Pinpoint the cell where the given text exists, returning its (X, Y) midpoint coordinate. 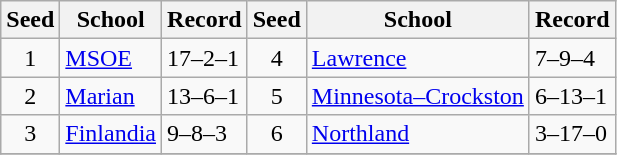
6 (276, 134)
7–9–4 (572, 58)
5 (276, 96)
Lawrence (418, 58)
Marian (111, 96)
17–2–1 (205, 58)
13–6–1 (205, 96)
9–8–3 (205, 134)
1 (30, 58)
Northland (418, 134)
3–17–0 (572, 134)
Minnesota–Crockston (418, 96)
4 (276, 58)
3 (30, 134)
6–13–1 (572, 96)
2 (30, 96)
MSOE (111, 58)
Finlandia (111, 134)
